Return the (x, y) coordinate for the center point of the cell that contains the specified text.  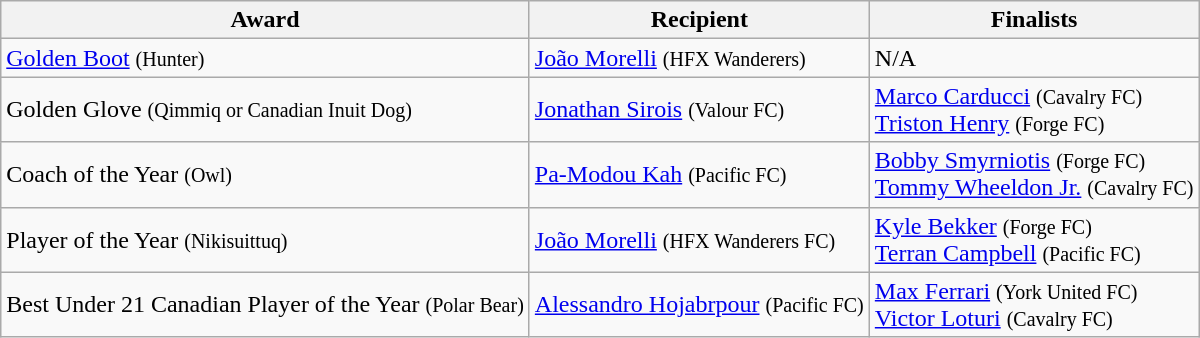
João Morelli (HFX Wanderers FC) (699, 240)
Alessandro Hojabrpour (Pacific FC) (699, 304)
Max Ferrari (York United FC) Victor Loturi (Cavalry FC) (1034, 304)
Player of the Year (Nikisuittuq) (266, 240)
Pa-Modou Kah (Pacific FC) (699, 174)
Marco Carducci (Cavalry FC) Triston Henry (Forge FC) (1034, 110)
Best Under 21 Canadian Player of the Year (Polar Bear) (266, 304)
N/A (1034, 58)
Golden Glove (Qimmiq or Canadian Inuit Dog) (266, 110)
Jonathan Sirois (Valour FC) (699, 110)
Golden Boot (Hunter) (266, 58)
Bobby Smyrniotis (Forge FC) Tommy Wheeldon Jr. (Cavalry FC) (1034, 174)
Award (266, 20)
Finalists (1034, 20)
João Morelli (HFX Wanderers) (699, 58)
Recipient (699, 20)
Coach of the Year (Owl) (266, 174)
Kyle Bekker (Forge FC) Terran Campbell (Pacific FC) (1034, 240)
